Search for the cell housing the specified text and yield its (X, Y) center coordinate. 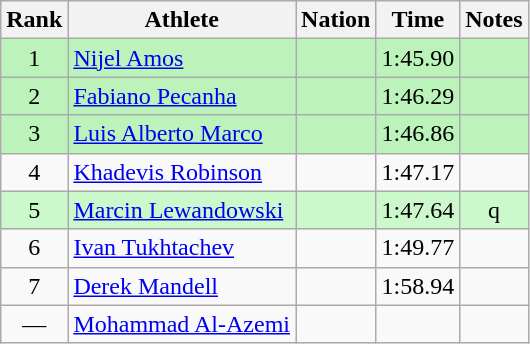
5 (34, 210)
1 (34, 58)
Luis Alberto Marco (182, 134)
2 (34, 96)
1:58.94 (418, 286)
Khadevis Robinson (182, 172)
1:46.86 (418, 134)
7 (34, 286)
Mohammad Al-Azemi (182, 324)
Fabiano Pecanha (182, 96)
Nijel Amos (182, 58)
Rank (34, 20)
1:49.77 (418, 248)
Marcin Lewandowski (182, 210)
Nation (336, 20)
Notes (494, 20)
4 (34, 172)
Time (418, 20)
— (34, 324)
1:45.90 (418, 58)
Derek Mandell (182, 286)
q (494, 210)
1:47.17 (418, 172)
6 (34, 248)
1:46.29 (418, 96)
Athlete (182, 20)
1:47.64 (418, 210)
3 (34, 134)
Ivan Tukhtachev (182, 248)
